Determine the (x, y) coordinate at the center of the cell enclosing the given text.  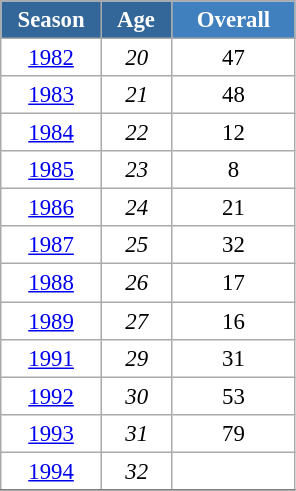
1985 (52, 170)
16 (234, 321)
24 (136, 208)
1988 (52, 283)
1989 (52, 321)
26 (136, 283)
1982 (52, 58)
1992 (52, 396)
12 (234, 133)
Age (136, 20)
79 (234, 433)
29 (136, 358)
23 (136, 170)
1987 (52, 245)
1986 (52, 208)
48 (234, 95)
27 (136, 321)
1983 (52, 95)
20 (136, 58)
1994 (52, 471)
Season (52, 20)
1991 (52, 358)
17 (234, 283)
8 (234, 170)
25 (136, 245)
1984 (52, 133)
47 (234, 58)
22 (136, 133)
1993 (52, 433)
Overall (234, 20)
30 (136, 396)
53 (234, 396)
